Return (x, y) of the center of cell containing provided text 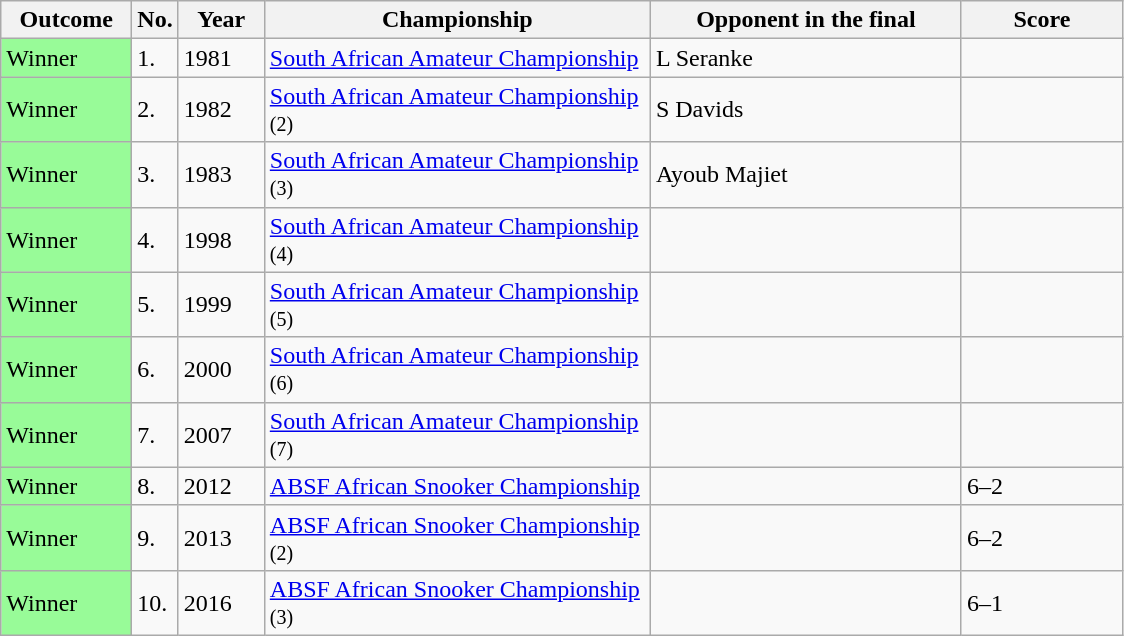
2013 (221, 538)
6–1 (1042, 602)
S Davids (806, 110)
South African Amateur Championship (2) (457, 110)
2000 (221, 370)
3. (155, 174)
1983 (221, 174)
10. (155, 602)
South African Amateur Championship (7) (457, 434)
Score (1042, 20)
1982 (221, 110)
South African Amateur Championship (4) (457, 240)
9. (155, 538)
Outcome (66, 20)
2012 (221, 486)
2007 (221, 434)
1. (155, 58)
6. (155, 370)
Year (221, 20)
Opponent in the final (806, 20)
4. (155, 240)
1981 (221, 58)
ABSF African Snooker Championship (457, 486)
7. (155, 434)
8. (155, 486)
ABSF African Snooker Championship (3) (457, 602)
2016 (221, 602)
1998 (221, 240)
1999 (221, 304)
No. (155, 20)
South African Amateur Championship (6) (457, 370)
Ayoub Majiet (806, 174)
L Seranke (806, 58)
5. (155, 304)
ABSF African Snooker Championship (2) (457, 538)
South African Amateur Championship (5) (457, 304)
South African Amateur Championship (457, 58)
South African Amateur Championship (3) (457, 174)
Championship (457, 20)
2. (155, 110)
